For the text-containing cell, return its midpoint in (X, Y) coordinate format. 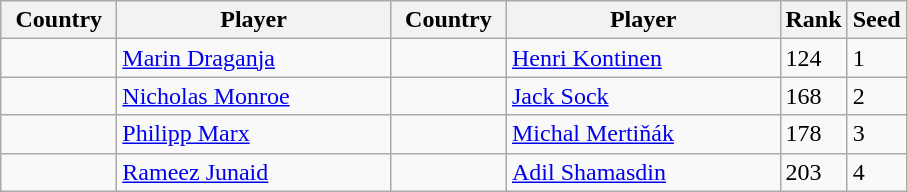
124 (814, 58)
4 (876, 172)
203 (814, 172)
Jack Sock (643, 96)
Henri Kontinen (643, 58)
Philipp Marx (254, 134)
1 (876, 58)
Seed (876, 20)
178 (814, 134)
Marin Draganja (254, 58)
Michal Mertiňák (643, 134)
Rank (814, 20)
Nicholas Monroe (254, 96)
168 (814, 96)
2 (876, 96)
3 (876, 134)
Adil Shamasdin (643, 172)
Rameez Junaid (254, 172)
